From the cell containing the given text, extract its center point as (x, y) coordinate. 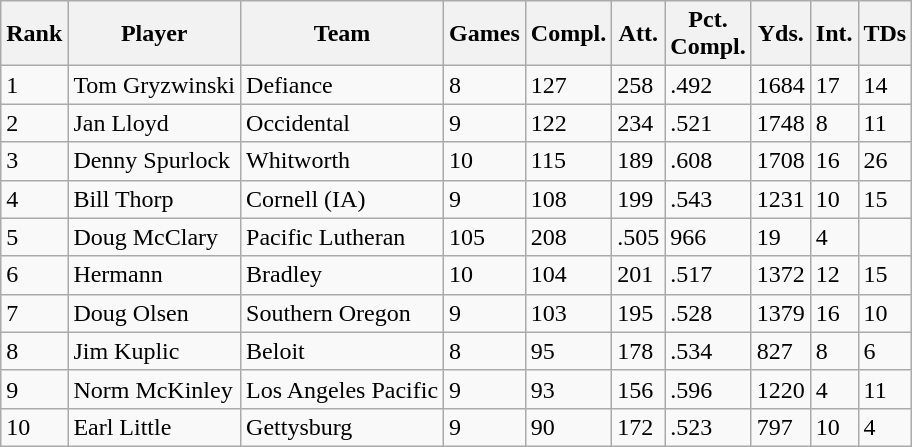
Defiance (342, 85)
199 (638, 199)
108 (568, 199)
.534 (708, 351)
105 (485, 237)
Int. (834, 34)
797 (780, 427)
1379 (780, 313)
Att. (638, 34)
Team (342, 34)
2 (34, 123)
1684 (780, 85)
127 (568, 85)
Jan Lloyd (154, 123)
966 (708, 237)
.523 (708, 427)
26 (885, 161)
1231 (780, 199)
156 (638, 389)
Pct.Compl. (708, 34)
3 (34, 161)
Pacific Lutheran (342, 237)
17 (834, 85)
19 (780, 237)
.505 (638, 237)
5 (34, 237)
.492 (708, 85)
Bill Thorp (154, 199)
Compl. (568, 34)
Southern Oregon (342, 313)
Earl Little (154, 427)
104 (568, 275)
12 (834, 275)
Denny Spurlock (154, 161)
.517 (708, 275)
1372 (780, 275)
115 (568, 161)
1 (34, 85)
Tom Gryzwinski (154, 85)
95 (568, 351)
1748 (780, 123)
Jim Kuplic (154, 351)
Doug Olsen (154, 313)
Bradley (342, 275)
Rank (34, 34)
Hermann (154, 275)
172 (638, 427)
1220 (780, 389)
Games (485, 34)
258 (638, 85)
201 (638, 275)
.521 (708, 123)
208 (568, 237)
Whitworth (342, 161)
1708 (780, 161)
189 (638, 161)
Yds. (780, 34)
14 (885, 85)
195 (638, 313)
234 (638, 123)
827 (780, 351)
93 (568, 389)
Norm McKinley (154, 389)
.608 (708, 161)
122 (568, 123)
.596 (708, 389)
178 (638, 351)
.543 (708, 199)
103 (568, 313)
Beloit (342, 351)
Los Angeles Pacific (342, 389)
Doug McClary (154, 237)
90 (568, 427)
Cornell (IA) (342, 199)
.528 (708, 313)
Gettysburg (342, 427)
7 (34, 313)
Player (154, 34)
TDs (885, 34)
Occidental (342, 123)
